Provide the (x, y) coordinate of the cell's center where the given text is located.  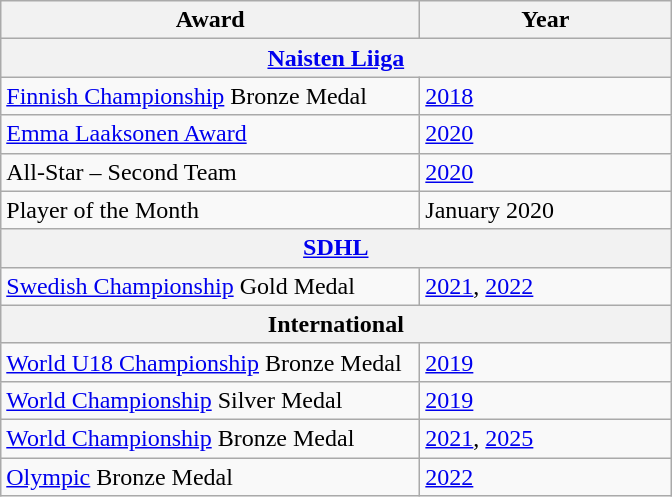
2021, 2025 (546, 438)
Award (210, 20)
SDHL (336, 248)
World U18 Championship Bronze Medal (210, 362)
World Championship Silver Medal (210, 400)
2022 (546, 477)
January 2020 (546, 210)
Swedish Championship Gold Medal (210, 286)
Olympic Bronze Medal (210, 477)
Player of the Month (210, 210)
2018 (546, 96)
All-Star – Second Team (210, 172)
Naisten Liiga (336, 58)
Finnish Championship Bronze Medal (210, 96)
International (336, 324)
Emma Laaksonen Award (210, 134)
Year (546, 20)
World Championship Bronze Medal (210, 438)
2021, 2022 (546, 286)
